Locate the cell with the specified text and output its (x, y) center coordinate. 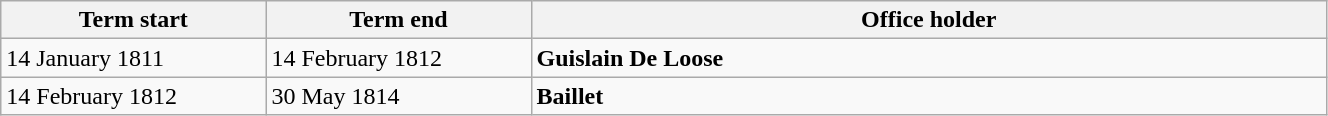
Guislain De Loose (928, 58)
30 May 1814 (398, 96)
Term end (398, 20)
Office holder (928, 20)
Term start (134, 20)
14 January 1811 (134, 58)
Baillet (928, 96)
